Extract the [x, y] coordinate from the center of the cell holding the provided text.  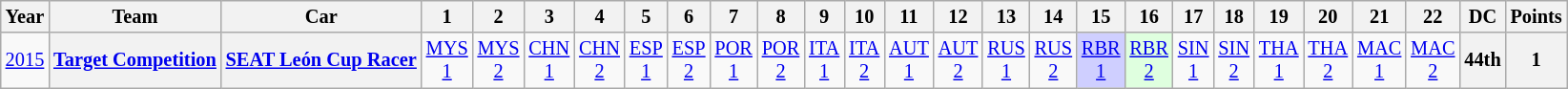
15 [1101, 16]
RUS2 [1053, 60]
DC [1482, 16]
ITA2 [864, 60]
6 [689, 16]
8 [780, 16]
AUT1 [909, 60]
MYS2 [499, 60]
11 [909, 16]
10 [864, 16]
ESP2 [689, 60]
AUT2 [959, 60]
19 [1279, 16]
ITA1 [824, 60]
MAC2 [1433, 60]
SIN2 [1234, 60]
POR2 [780, 60]
MAC1 [1379, 60]
2015 [25, 60]
2 [499, 16]
SIN1 [1194, 60]
20 [1329, 16]
44th [1482, 60]
POR1 [732, 60]
MYS1 [447, 60]
5 [647, 16]
CHN1 [549, 60]
12 [959, 16]
THA1 [1279, 60]
Target Competition [135, 60]
17 [1194, 16]
RBR1 [1101, 60]
21 [1379, 16]
CHN2 [599, 60]
RBR2 [1148, 60]
18 [1234, 16]
SEAT León Cup Racer [321, 60]
9 [824, 16]
Team [135, 16]
13 [1005, 16]
Car [321, 16]
16 [1148, 16]
22 [1433, 16]
THA2 [1329, 60]
Year [25, 16]
3 [549, 16]
7 [732, 16]
Points [1537, 16]
RUS1 [1005, 60]
ESP1 [647, 60]
14 [1053, 16]
4 [599, 16]
